Locate the cell with the specified text and output its [x, y] center coordinate. 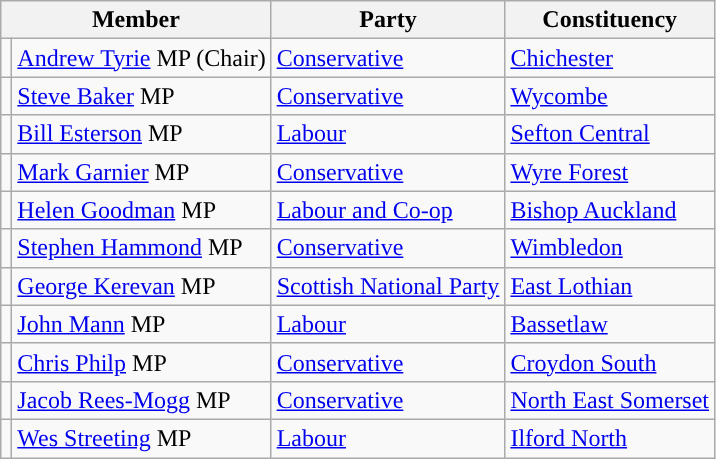
Jacob Rees-Mogg MP [142, 400]
Labour and Co-op [388, 210]
Wes Streeting MP [142, 438]
Chris Philp MP [142, 362]
East Lothian [610, 286]
Bishop Auckland [610, 210]
Bassetlaw [610, 324]
Wimbledon [610, 248]
Chichester [610, 58]
George Kerevan MP [142, 286]
Stephen Hammond MP [142, 248]
John Mann MP [142, 324]
Sefton Central [610, 134]
Bill Esterson MP [142, 134]
Steve Baker MP [142, 96]
Wyre Forest [610, 172]
Croydon South [610, 362]
Member [136, 20]
Helen Goodman MP [142, 210]
Ilford North [610, 438]
North East Somerset [610, 400]
Wycombe [610, 96]
Constituency [610, 20]
Scottish National Party [388, 286]
Party [388, 20]
Mark Garnier MP [142, 172]
Andrew Tyrie MP (Chair) [142, 58]
